For the text-containing cell, return its midpoint in (x, y) coordinate format. 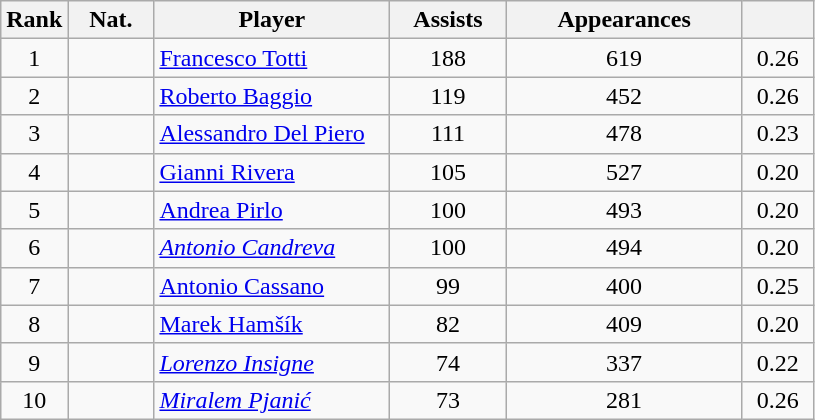
Appearances (624, 20)
7 (34, 286)
1 (34, 58)
99 (448, 286)
Gianni Rivera (272, 172)
452 (624, 96)
Antonio Cassano (272, 286)
Alessandro Del Piero (272, 134)
0.23 (778, 134)
Marek Hamšík (272, 324)
8 (34, 324)
281 (624, 400)
Rank (34, 20)
527 (624, 172)
Andrea Pirlo (272, 210)
478 (624, 134)
Francesco Totti (272, 58)
409 (624, 324)
Roberto Baggio (272, 96)
619 (624, 58)
Nat. (111, 20)
3 (34, 134)
111 (448, 134)
5 (34, 210)
105 (448, 172)
4 (34, 172)
337 (624, 362)
Lorenzo Insigne (272, 362)
Player (272, 20)
10 (34, 400)
9 (34, 362)
Assists (448, 20)
494 (624, 248)
82 (448, 324)
188 (448, 58)
493 (624, 210)
0.25 (778, 286)
119 (448, 96)
Miralem Pjanić (272, 400)
74 (448, 362)
400 (624, 286)
73 (448, 400)
2 (34, 96)
6 (34, 248)
0.22 (778, 362)
Antonio Candreva (272, 248)
